Capture the cell that displays the provided text and extract its (X, Y) central coordinate. 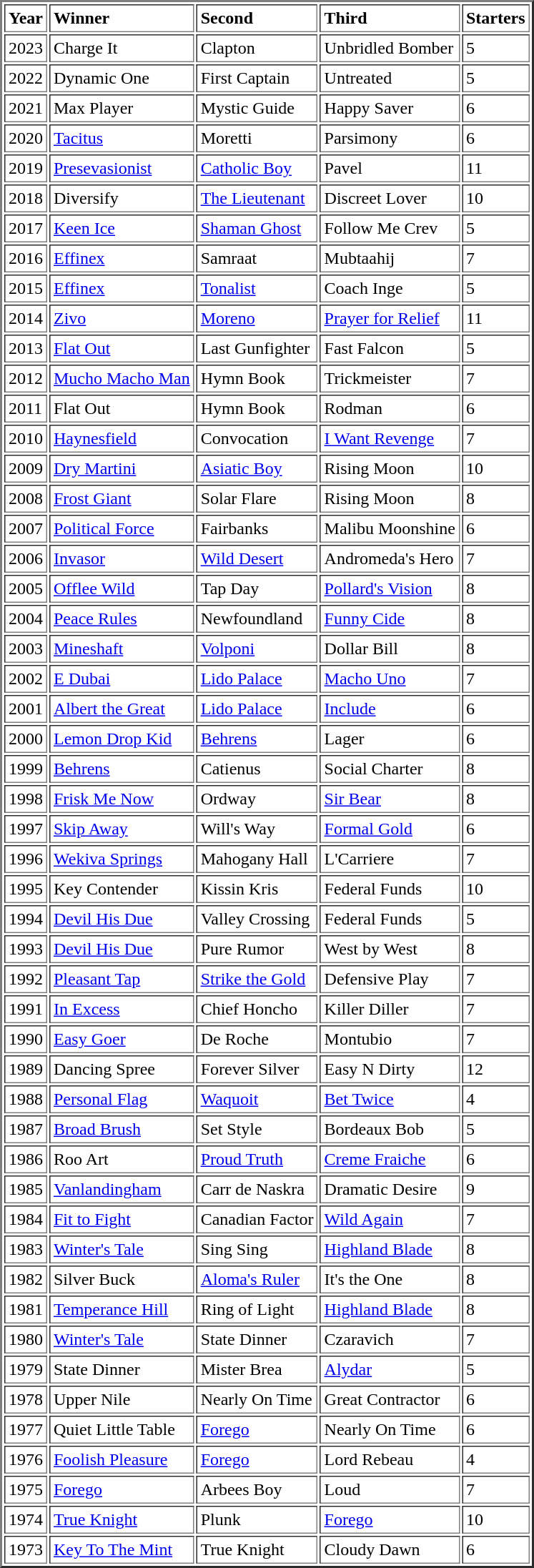
Aloma's Ruler (257, 1280)
1994 (26, 919)
Bet Twice (390, 1100)
Rodman (390, 409)
Happy Saver (390, 109)
1993 (26, 950)
2000 (26, 739)
1985 (26, 1190)
1990 (26, 1040)
Include (390, 709)
Year (26, 19)
2004 (26, 619)
Dancing Spree (122, 1070)
Wild Desert (257, 559)
Macho Uno (390, 679)
E Dubai (122, 679)
Tacitus (122, 139)
Montubio (390, 1040)
Personal Flag (122, 1100)
1979 (26, 1370)
Chief Honcho (257, 1010)
Malibu Moonshine (390, 529)
Offlee Wild (122, 589)
Keen Ice (122, 229)
Easy Goer (122, 1040)
Lemon Drop Kid (122, 739)
Discreet Lover (390, 199)
1981 (26, 1310)
Dollar Bill (390, 649)
1984 (26, 1220)
Fairbanks (257, 529)
Defensive Play (390, 980)
1978 (26, 1400)
Haynesfield (122, 439)
2013 (26, 349)
Dramatic Desire (390, 1190)
Max Player (122, 109)
Quiet Little Table (122, 1430)
1988 (26, 1100)
Starters (496, 19)
2009 (26, 469)
Shaman Ghost (257, 229)
In Excess (122, 1010)
Second (257, 19)
1995 (26, 889)
2019 (26, 169)
Temperance Hill (122, 1310)
Tap Day (257, 589)
Czaravich (390, 1340)
Canadian Factor (257, 1220)
Zivo (122, 319)
Pollard's Vision (390, 589)
Albert the Great (122, 709)
I Want Revenge (390, 439)
Pavel (390, 169)
1973 (26, 1550)
Sir Bear (390, 799)
2010 (26, 439)
Pleasant Tap (122, 980)
Arbees Boy (257, 1490)
Mahogany Hall (257, 859)
2003 (26, 649)
1991 (26, 1010)
Great Contractor (390, 1400)
Political Force (122, 529)
9 (496, 1190)
1998 (26, 799)
Social Charter (390, 769)
1986 (26, 1160)
Coach Inge (390, 289)
2016 (26, 259)
Funny Cide (390, 619)
Peace Rules (122, 619)
Lord Rebeau (390, 1460)
2005 (26, 589)
Solar Flare (257, 499)
L'Carriere (390, 859)
Alydar (390, 1370)
Key Contender (122, 889)
Tonalist (257, 289)
Will's Way (257, 829)
Diversify (122, 199)
Vanlandingham (122, 1190)
Mubtaahij (390, 259)
Ring of Light (257, 1310)
Valley Crossing (257, 919)
2022 (26, 79)
Frisk Me Now (122, 799)
Mucho Macho Man (122, 379)
2020 (26, 139)
Andromeda's Hero (390, 559)
2018 (26, 199)
2011 (26, 409)
Volponi (257, 649)
Forever Silver (257, 1070)
1982 (26, 1280)
Fast Falcon (390, 349)
Pure Rumor (257, 950)
Set Style (257, 1130)
Bordeaux Bob (390, 1130)
Easy N Dirty (390, 1070)
Follow Me Crev (390, 229)
Dynamic One (122, 79)
2012 (26, 379)
It's the One (390, 1280)
West by West (390, 950)
Presevasionist (122, 169)
Dry Martini (122, 469)
1976 (26, 1460)
Sing Sing (257, 1250)
1989 (26, 1070)
1996 (26, 859)
1997 (26, 829)
Skip Away (122, 829)
2014 (26, 319)
2023 (26, 49)
2008 (26, 499)
Foolish Pleasure (122, 1460)
1977 (26, 1430)
Cloudy Dawn (390, 1550)
Wekiva Springs (122, 859)
Upper Nile (122, 1400)
2002 (26, 679)
De Roche (257, 1040)
Catienus (257, 769)
Formal Gold (390, 829)
Last Gunfighter (257, 349)
2006 (26, 559)
1999 (26, 769)
Moreno (257, 319)
Roo Art (122, 1160)
First Captain (257, 79)
Mineshaft (122, 649)
2017 (26, 229)
Moretti (257, 139)
Parsimony (390, 139)
1980 (26, 1340)
Samraat (257, 259)
Untreated (390, 79)
Waquoit (257, 1100)
Silver Buck (122, 1280)
Ordway (257, 799)
12 (496, 1070)
Fit to Fight (122, 1220)
Winner (122, 19)
Trickmeister (390, 379)
Asiatic Boy (257, 469)
Third (390, 19)
Unbridled Bomber (390, 49)
Lager (390, 739)
Mister Brea (257, 1370)
Charge It (122, 49)
Mystic Guide (257, 109)
Kissin Kris (257, 889)
Plunk (257, 1520)
Invasor (122, 559)
2015 (26, 289)
Proud Truth (257, 1160)
Catholic Boy (257, 169)
2021 (26, 109)
Convocation (257, 439)
Frost Giant (122, 499)
1987 (26, 1130)
2001 (26, 709)
2007 (26, 529)
Carr de Naskra (257, 1190)
Broad Brush (122, 1130)
Killer Diller (390, 1010)
Loud (390, 1490)
1983 (26, 1250)
Clapton (257, 49)
1992 (26, 980)
Creme Fraiche (390, 1160)
The Lieutenant (257, 199)
Newfoundland (257, 619)
Prayer for Relief (390, 319)
Key To The Mint (122, 1550)
Strike the Gold (257, 980)
1974 (26, 1520)
Wild Again (390, 1220)
1975 (26, 1490)
